Return [x, y] of the center of cell containing provided text 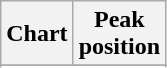
Peakposition [119, 34]
Chart [37, 34]
